For the text-containing cell, return its midpoint in (x, y) coordinate format. 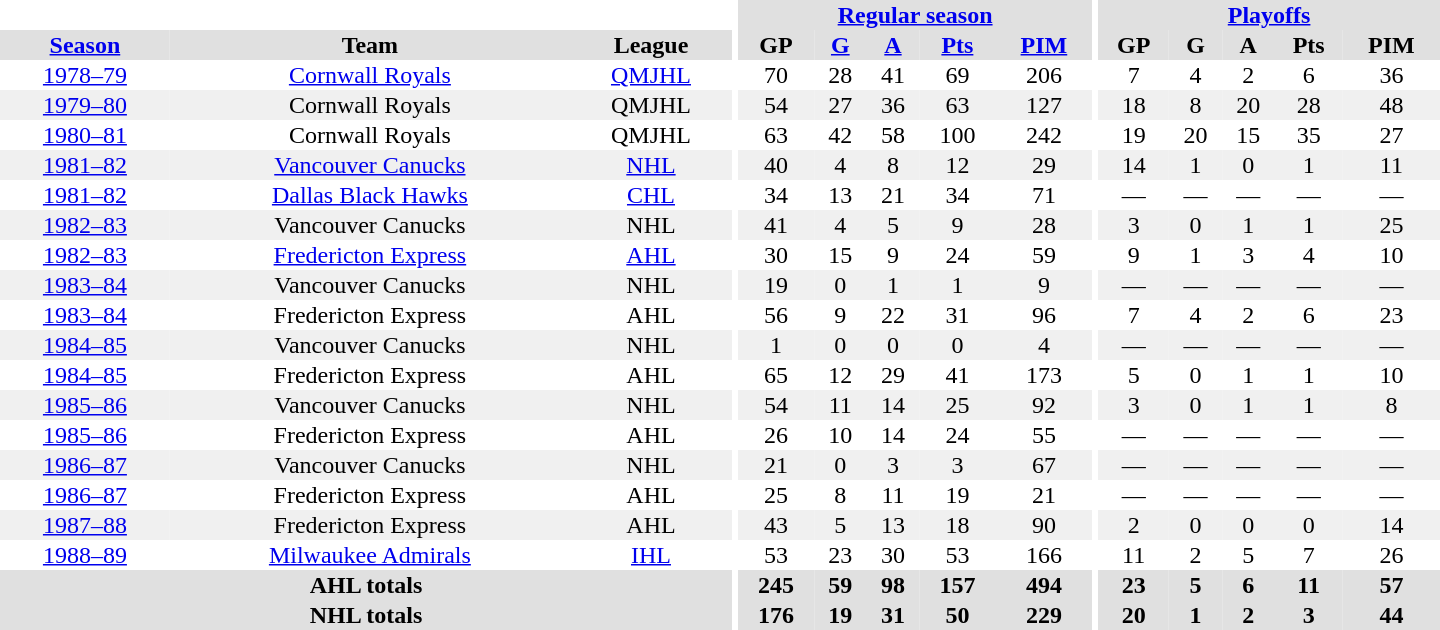
1988–89 (85, 555)
157 (957, 585)
55 (1044, 435)
42 (840, 135)
48 (1392, 105)
22 (894, 315)
98 (894, 585)
1978–79 (85, 75)
35 (1309, 135)
127 (1044, 105)
Season (85, 45)
206 (1044, 75)
Milwaukee Admirals (370, 555)
44 (1392, 615)
40 (776, 165)
League (651, 45)
173 (1044, 375)
494 (1044, 585)
70 (776, 75)
65 (776, 375)
Dallas Black Hawks (370, 195)
NHL totals (366, 615)
56 (776, 315)
96 (1044, 315)
67 (1044, 465)
92 (1044, 405)
50 (957, 615)
245 (776, 585)
IHL (651, 555)
58 (894, 135)
Playoffs (1269, 15)
1979–80 (85, 105)
100 (957, 135)
229 (1044, 615)
176 (776, 615)
Team (370, 45)
AHL totals (366, 585)
1980–81 (85, 135)
43 (776, 525)
71 (1044, 195)
90 (1044, 525)
CHL (651, 195)
166 (1044, 555)
1987–88 (85, 525)
242 (1044, 135)
57 (1392, 585)
69 (957, 75)
Regular season (916, 15)
